Provide the [x, y] coordinate of the cell's center where the given text is located.  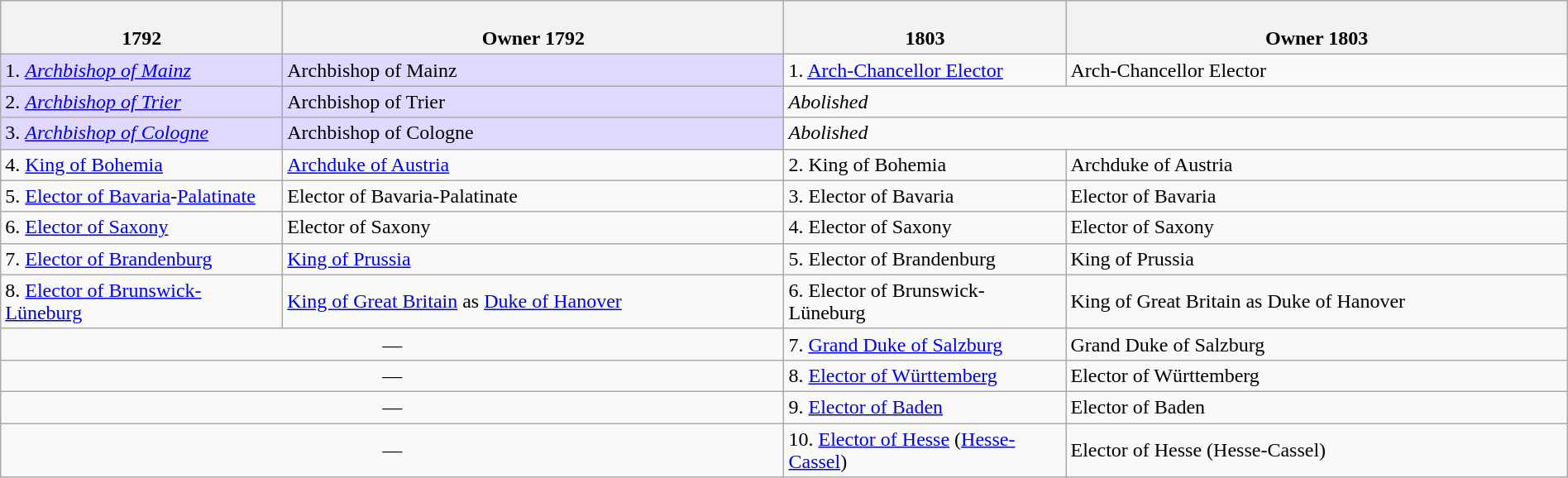
3. Elector of Bavaria [925, 196]
2. King of Bohemia [925, 165]
1. Archbishop of Mainz [142, 70]
7. Elector of Brandenburg [142, 259]
10. Elector of Hesse (Hesse-Cassel) [925, 450]
Arch-Chancellor Elector [1317, 70]
Owner 1803 [1317, 28]
7. Grand Duke of Salzburg [925, 344]
Archbishop of Cologne [533, 133]
Elector of Bavaria-Palatinate [533, 196]
Archbishop of Trier [533, 102]
Elector of Württemberg [1317, 375]
1803 [925, 28]
8. Elector of Brunswick-Lüneburg [142, 301]
5. Elector of Bavaria-Palatinate [142, 196]
8. Elector of Württemberg [925, 375]
Elector of Bavaria [1317, 196]
1. Arch-Chancellor Elector [925, 70]
2. Archbishop of Trier [142, 102]
3. Archbishop of Cologne [142, 133]
1792 [142, 28]
6. Elector of Brunswick-Lüneburg [925, 301]
5. Elector of Brandenburg [925, 259]
Elector of Hesse (Hesse-Cassel) [1317, 450]
Owner 1792 [533, 28]
4. Elector of Saxony [925, 227]
4. King of Bohemia [142, 165]
Elector of Baden [1317, 407]
6. Elector of Saxony [142, 227]
Archbishop of Mainz [533, 70]
9. Elector of Baden [925, 407]
Grand Duke of Salzburg [1317, 344]
